Determine the (x, y) coordinate at the center of the cell enclosing the given text.  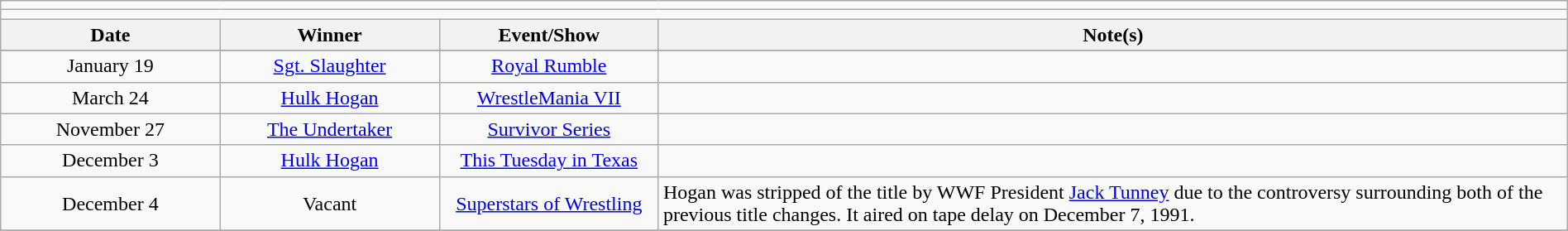
Royal Rumble (549, 66)
Note(s) (1113, 35)
This Tuesday in Texas (549, 161)
Date (111, 35)
March 24 (111, 98)
Superstars of Wrestling (549, 204)
Survivor Series (549, 129)
Sgt. Slaughter (329, 66)
Vacant (329, 204)
December 3 (111, 161)
January 19 (111, 66)
Winner (329, 35)
Event/Show (549, 35)
November 27 (111, 129)
WrestleMania VII (549, 98)
December 4 (111, 204)
The Undertaker (329, 129)
